Output the [x, y] coordinate of the center of the cell containing the given text.  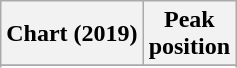
Peak position [189, 34]
Chart (2019) [72, 34]
